Return (x, y) of the center of cell containing provided text 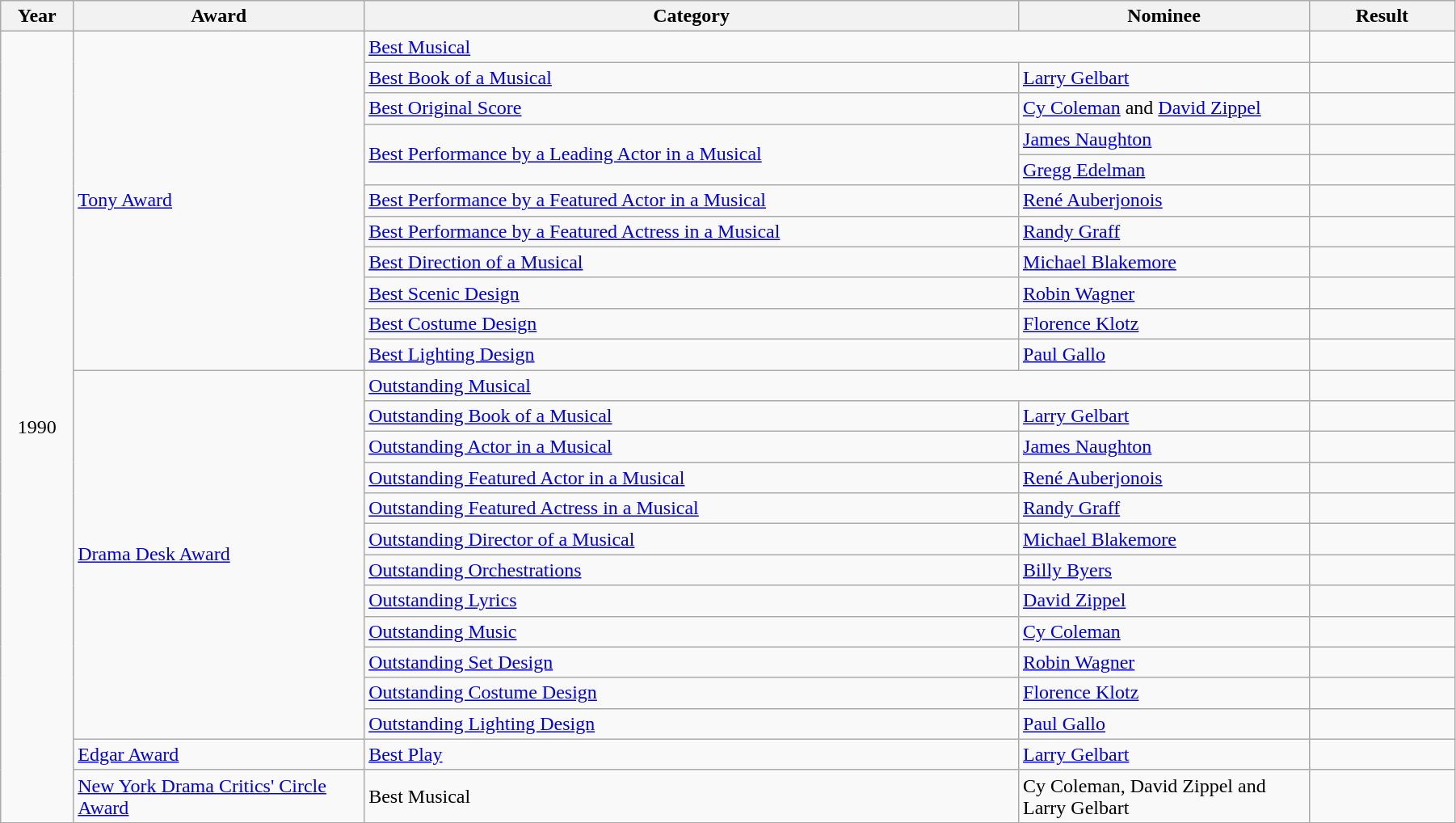
Outstanding Featured Actress in a Musical (692, 509)
Category (692, 16)
Best Book of a Musical (692, 78)
Award (219, 16)
Best Performance by a Featured Actor in a Musical (692, 200)
Outstanding Costume Design (692, 693)
Outstanding Book of a Musical (692, 416)
Gregg Edelman (1164, 170)
1990 (37, 427)
Best Scenic Design (692, 293)
Best Original Score (692, 108)
Cy Coleman and David Zippel (1164, 108)
Nominee (1164, 16)
Outstanding Lighting Design (692, 724)
Drama Desk Award (219, 555)
Outstanding Lyrics (692, 601)
Outstanding Set Design (692, 662)
Cy Coleman, David Zippel and Larry Gelbart (1164, 796)
Outstanding Director of a Musical (692, 539)
Best Costume Design (692, 323)
Outstanding Actor in a Musical (692, 447)
Outstanding Musical (837, 386)
Tony Award (219, 200)
Best Performance by a Leading Actor in a Musical (692, 154)
Best Play (692, 754)
Outstanding Orchestrations (692, 570)
Best Direction of a Musical (692, 262)
Cy Coleman (1164, 631)
Edgar Award (219, 754)
Year (37, 16)
Best Lighting Design (692, 354)
Billy Byers (1164, 570)
Result (1382, 16)
Outstanding Music (692, 631)
David Zippel (1164, 601)
New York Drama Critics' Circle Award (219, 796)
Best Performance by a Featured Actress in a Musical (692, 231)
Outstanding Featured Actor in a Musical (692, 478)
